Locate the cell with the specified text and output its (X, Y) center coordinate. 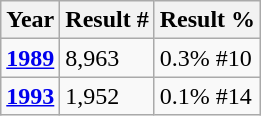
1993 (30, 96)
Result % (207, 20)
1989 (30, 58)
0.3% #10 (207, 58)
8,963 (107, 58)
Year (30, 20)
0.1% #14 (207, 96)
Result # (107, 20)
1,952 (107, 96)
